Return the [x, y] coordinate for the center point of the cell that contains the specified text.  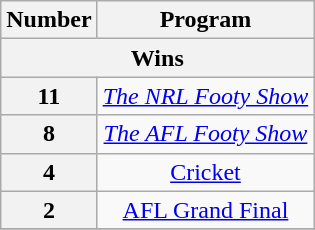
The AFL Footy Show [206, 134]
Program [206, 20]
AFL Grand Final [206, 210]
8 [49, 134]
Cricket [206, 172]
2 [49, 210]
The NRL Footy Show [206, 96]
Number [49, 20]
Wins [158, 58]
4 [49, 172]
11 [49, 96]
